Search for the cell housing the specified text and yield its (X, Y) center coordinate. 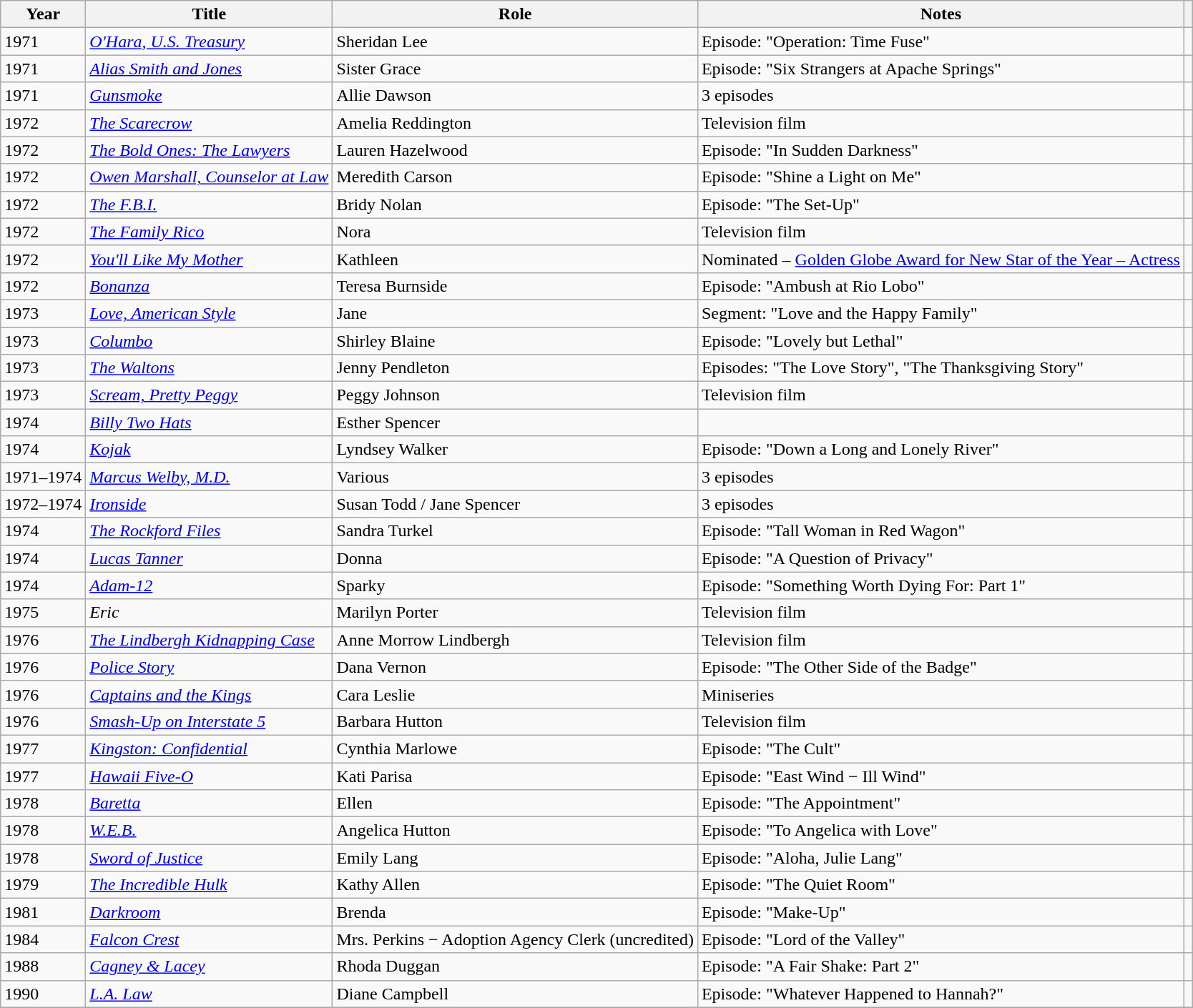
Sparky (515, 585)
1990 (43, 994)
O'Hara, U.S. Treasury (209, 41)
Miniseries (941, 694)
1971–1974 (43, 477)
Diane Campbell (515, 994)
The F.B.I. (209, 204)
Lauren Hazelwood (515, 150)
Ellen (515, 804)
Episode: "Operation: Time Fuse" (941, 41)
Emily Lang (515, 858)
Episode: "To Angelica with Love" (941, 831)
Rhoda Duggan (515, 967)
Billy Two Hats (209, 423)
Bridy Nolan (515, 204)
Title (209, 14)
Nominated – Golden Globe Award for New Star of the Year – Actress (941, 259)
The Bold Ones: The Lawyers (209, 150)
Episode: "Down a Long and Lonely River" (941, 450)
Episode: "Lord of the Valley" (941, 939)
Mrs. Perkins − Adoption Agency Clerk (uncredited) (515, 939)
Episode: "East Wind − Ill Wind" (941, 776)
Episode: "Ambush at Rio Lobo" (941, 286)
Segment: "Love and the Happy Family" (941, 313)
Adam-12 (209, 585)
The Waltons (209, 368)
Brenda (515, 912)
The Scarecrow (209, 123)
L.A. Law (209, 994)
Episode: "A Fair Shake: Part 2" (941, 967)
Smash-Up on Interstate 5 (209, 721)
Episode: "Make-Up" (941, 912)
Ironside (209, 504)
Kojak (209, 450)
The Incredible Hulk (209, 885)
The Rockford Files (209, 531)
You'll Like My Mother (209, 259)
Anne Morrow Lindbergh (515, 640)
Jenny Pendleton (515, 368)
Episode: "Six Strangers at Apache Springs" (941, 69)
Episode: "Something Worth Dying For: Part 1" (941, 585)
Baretta (209, 804)
Kathleen (515, 259)
Jane (515, 313)
Episode: "The Cult" (941, 748)
Episode: "A Question of Privacy" (941, 558)
Episode: "The Other Side of the Badge" (941, 667)
1975 (43, 613)
Episode: "Shine a Light on Me" (941, 177)
1979 (43, 885)
Police Story (209, 667)
Cynthia Marlowe (515, 748)
Kathy Allen (515, 885)
Cagney & Lacey (209, 967)
Kingston: Confidential (209, 748)
Shirley Blaine (515, 341)
Sword of Justice (209, 858)
Susan Todd / Jane Spencer (515, 504)
Amelia Reddington (515, 123)
Notes (941, 14)
Episode: "Whatever Happened to Hannah?" (941, 994)
Role (515, 14)
Allie Dawson (515, 96)
The Lindbergh Kidnapping Case (209, 640)
1981 (43, 912)
Episode: "Aloha, Julie Lang" (941, 858)
Year (43, 14)
1984 (43, 939)
Dana Vernon (515, 667)
Sandra Turkel (515, 531)
Columbo (209, 341)
Sheridan Lee (515, 41)
Angelica Hutton (515, 831)
Love, American Style (209, 313)
Meredith Carson (515, 177)
Teresa Burnside (515, 286)
Episodes: "The Love Story", "The Thanksgiving Story" (941, 368)
The Family Rico (209, 232)
Captains and the Kings (209, 694)
Cara Leslie (515, 694)
1988 (43, 967)
Marcus Welby, M.D. (209, 477)
Esther Spencer (515, 423)
Episode: "In Sudden Darkness" (941, 150)
Lucas Tanner (209, 558)
Nora (515, 232)
Darkroom (209, 912)
Hawaii Five-O (209, 776)
Falcon Crest (209, 939)
Scream, Pretty Peggy (209, 395)
Episode: "The Appointment" (941, 804)
Episode: "The Quiet Room" (941, 885)
Barbara Hutton (515, 721)
Episode: "The Set-Up" (941, 204)
Episode: "Tall Woman in Red Wagon" (941, 531)
Kati Parisa (515, 776)
Various (515, 477)
1972–1974 (43, 504)
Owen Marshall, Counselor at Law (209, 177)
W.E.B. (209, 831)
Gunsmoke (209, 96)
Episode: "Lovely but Lethal" (941, 341)
Peggy Johnson (515, 395)
Eric (209, 613)
Donna (515, 558)
Alias Smith and Jones (209, 69)
Lyndsey Walker (515, 450)
Marilyn Porter (515, 613)
Bonanza (209, 286)
Sister Grace (515, 69)
